From the cell containing the given text, extract its center point as (X, Y) coordinate. 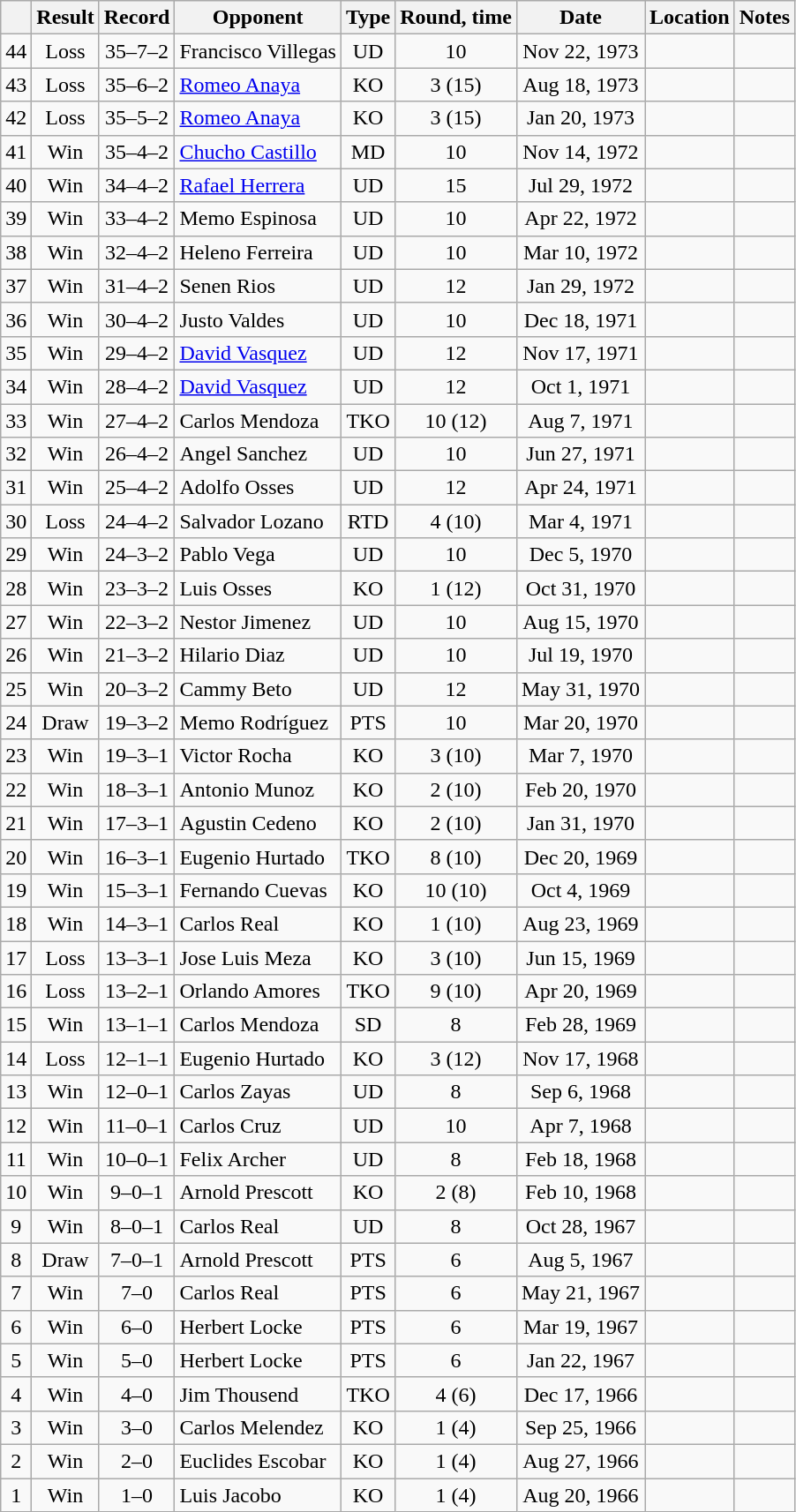
1–0 (137, 1495)
3–0 (137, 1427)
Jun 15, 1969 (581, 957)
Salvador Lozano (258, 521)
32–4–2 (137, 252)
Felix Archer (258, 1159)
Cammy Beto (258, 689)
7–0 (137, 1293)
Antonio Munoz (258, 790)
13–2–1 (137, 992)
Jun 27, 1971 (581, 454)
Nov 22, 1973 (581, 51)
24–3–2 (137, 555)
31–4–2 (137, 286)
8 (10) (456, 857)
43 (16, 85)
20 (16, 857)
Aug 20, 1966 (581, 1495)
Dec 17, 1966 (581, 1394)
Feb 10, 1968 (581, 1193)
Aug 23, 1969 (581, 924)
Jul 29, 1972 (581, 185)
35–5–2 (137, 118)
Mar 20, 1970 (581, 722)
5–0 (137, 1360)
32 (16, 454)
Oct 31, 1970 (581, 588)
34 (16, 386)
4 (6) (456, 1394)
Aug 15, 1970 (581, 622)
Fernando Cuevas (258, 890)
May 21, 1967 (581, 1293)
Memo Rodríguez (258, 722)
29 (16, 555)
19–3–2 (137, 722)
Round, time (456, 18)
Jan 22, 1967 (581, 1360)
Date (581, 18)
Aug 27, 1966 (581, 1461)
3 (16, 1427)
Heleno Ferreira (258, 252)
10 (12) (456, 421)
Sep 25, 1966 (581, 1427)
1 (16, 1495)
Opponent (258, 18)
Mar 10, 1972 (581, 252)
Record (137, 18)
Mar 19, 1967 (581, 1327)
Jan 31, 1970 (581, 823)
9–0–1 (137, 1193)
Chucho Castillo (258, 152)
Aug 18, 1973 (581, 85)
Apr 7, 1968 (581, 1126)
Type (367, 18)
Mar 7, 1970 (581, 756)
Carlos Zayas (258, 1092)
40 (16, 185)
Angel Sanchez (258, 454)
Adolfo Osses (258, 488)
Notes (764, 18)
Result (65, 18)
Jose Luis Meza (258, 957)
22–3–2 (137, 622)
Location (689, 18)
8–0–1 (137, 1226)
Aug 7, 1971 (581, 421)
7 (16, 1293)
25 (16, 689)
Oct 1, 1971 (581, 386)
22 (16, 790)
31 (16, 488)
33–4–2 (137, 219)
Francisco Villegas (258, 51)
18 (16, 924)
10 (10) (456, 890)
27 (16, 622)
Jan 20, 1973 (581, 118)
35–7–2 (137, 51)
33 (16, 421)
17–3–1 (137, 823)
18–3–1 (137, 790)
12–0–1 (137, 1092)
Victor Rocha (258, 756)
4 (10) (456, 521)
RTD (367, 521)
Luis Jacobo (258, 1495)
Oct 28, 1967 (581, 1226)
Feb 28, 1969 (581, 1025)
Apr 22, 1972 (581, 219)
5 (16, 1360)
Dec 20, 1969 (581, 857)
16–3–1 (137, 857)
Orlando Amores (258, 992)
Nov 14, 1972 (581, 152)
6–0 (137, 1327)
21 (16, 823)
MD (367, 152)
16 (16, 992)
41 (16, 152)
36 (16, 319)
39 (16, 219)
25–4–2 (137, 488)
2 (8) (456, 1193)
28 (16, 588)
Luis Osses (258, 588)
9 (16, 1226)
26 (16, 655)
1 (10) (456, 924)
Sep 6, 1968 (581, 1092)
Jim Thousend (258, 1394)
13–3–1 (137, 957)
Feb 18, 1968 (581, 1159)
19–3–1 (137, 756)
13–1–1 (137, 1025)
23 (16, 756)
Hilario Diaz (258, 655)
17 (16, 957)
26–4–2 (137, 454)
Jul 19, 1970 (581, 655)
May 31, 1970 (581, 689)
38 (16, 252)
20–3–2 (137, 689)
24–4–2 (137, 521)
3 (12) (456, 1059)
Agustin Cedeno (258, 823)
2–0 (137, 1461)
Rafael Herrera (258, 185)
37 (16, 286)
14–3–1 (137, 924)
Oct 4, 1969 (581, 890)
30 (16, 521)
Senen Rios (258, 286)
30–4–2 (137, 319)
4 (16, 1394)
10–0–1 (137, 1159)
Carlos Melendez (258, 1427)
Justo Valdes (258, 319)
9 (10) (456, 992)
44 (16, 51)
24 (16, 722)
19 (16, 890)
Memo Espinosa (258, 219)
34–4–2 (137, 185)
15–3–1 (137, 890)
28–4–2 (137, 386)
Aug 5, 1967 (581, 1260)
Mar 4, 1971 (581, 521)
35 (16, 353)
42 (16, 118)
27–4–2 (137, 421)
Euclides Escobar (258, 1461)
Apr 24, 1971 (581, 488)
SD (367, 1025)
Pablo Vega (258, 555)
21–3–2 (137, 655)
Nestor Jimenez (258, 622)
4–0 (137, 1394)
1 (12) (456, 588)
Jan 29, 1972 (581, 286)
23–3–2 (137, 588)
11–0–1 (137, 1126)
35–4–2 (137, 152)
Dec 5, 1970 (581, 555)
12–1–1 (137, 1059)
7–0–1 (137, 1260)
13 (16, 1092)
Dec 18, 1971 (581, 319)
11 (16, 1159)
29–4–2 (137, 353)
2 (16, 1461)
35–6–2 (137, 85)
Apr 20, 1969 (581, 992)
Carlos Cruz (258, 1126)
Nov 17, 1968 (581, 1059)
14 (16, 1059)
Nov 17, 1971 (581, 353)
Feb 20, 1970 (581, 790)
